For the text-containing cell, return its midpoint in (X, Y) coordinate format. 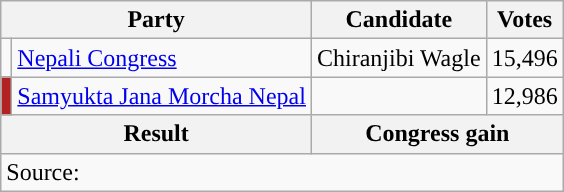
Samyukta Jana Morcha Nepal (162, 96)
15,496 (524, 58)
Nepali Congress (162, 58)
12,986 (524, 96)
Votes (524, 20)
Chiranjibi Wagle (398, 58)
Source: (282, 172)
Candidate (398, 20)
Party (156, 20)
Congress gain (437, 134)
Result (156, 134)
